Determine the [x, y] coordinate at the center of the cell enclosing the given text.  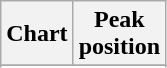
Chart [37, 34]
Peakposition [119, 34]
